Determine the [x, y] coordinate at the center of the cell enclosing the given text.  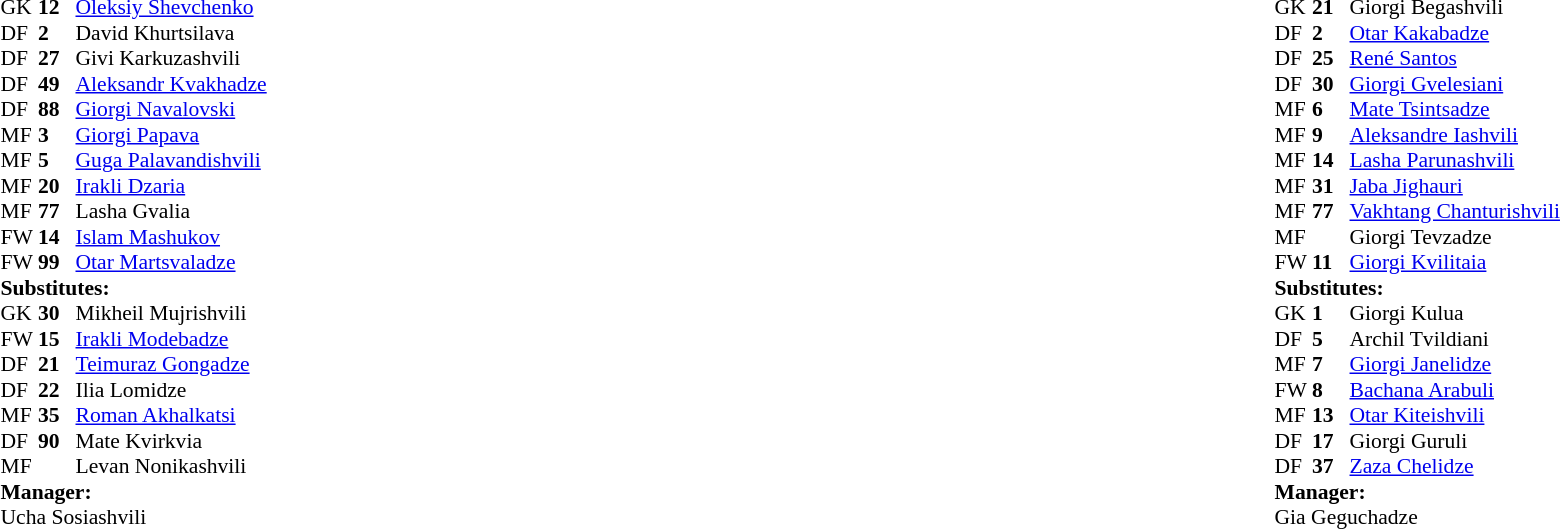
13 [1331, 415]
Archil Tvildiani [1455, 339]
15 [57, 339]
9 [1331, 135]
Giorgi Navalovski [172, 109]
22 [57, 390]
Aleksandre Iashvili [1455, 135]
27 [57, 59]
Giorgi Papava [172, 135]
Mikheil Mujrishvili [172, 313]
Giorgi Kvilitaia [1455, 263]
Giorgi Janelidze [1455, 365]
Irakli Dzaria [172, 186]
11 [1331, 263]
Roman Akhalkatsi [172, 415]
37 [1331, 467]
Giorgi Tevzadze [1455, 237]
49 [57, 84]
31 [1331, 186]
Guga Palavandishvili [172, 161]
20 [57, 186]
Jaba Jighauri [1455, 186]
3 [57, 135]
Giorgi Kulua [1455, 313]
6 [1331, 109]
Aleksandr Kvakhadze [172, 84]
Giorgi Guruli [1455, 441]
Otar Martsvaladze [172, 263]
Islam Mashukov [172, 237]
35 [57, 415]
Lasha Parunashvili [1455, 161]
Otar Kakabadze [1455, 33]
1 [1331, 313]
David Khurtsilava [172, 33]
88 [57, 109]
Otar Kiteishvili [1455, 415]
Vakhtang Chanturishvili [1455, 211]
Givi Karkuzashvili [172, 59]
Levan Nonikashvili [172, 467]
8 [1331, 390]
99 [57, 263]
7 [1331, 365]
25 [1331, 59]
Teimuraz Gongadze [172, 365]
Giorgi Gvelesiani [1455, 84]
Mate Tsintsadze [1455, 109]
Lasha Gvalia [172, 211]
21 [57, 365]
Ilia Lomidze [172, 390]
René Santos [1455, 59]
Zaza Chelidze [1455, 467]
17 [1331, 441]
90 [57, 441]
Bachana Arabuli [1455, 390]
Irakli Modebadze [172, 339]
Mate Kvirkvia [172, 441]
